Search for the cell housing the specified text and yield its [x, y] center coordinate. 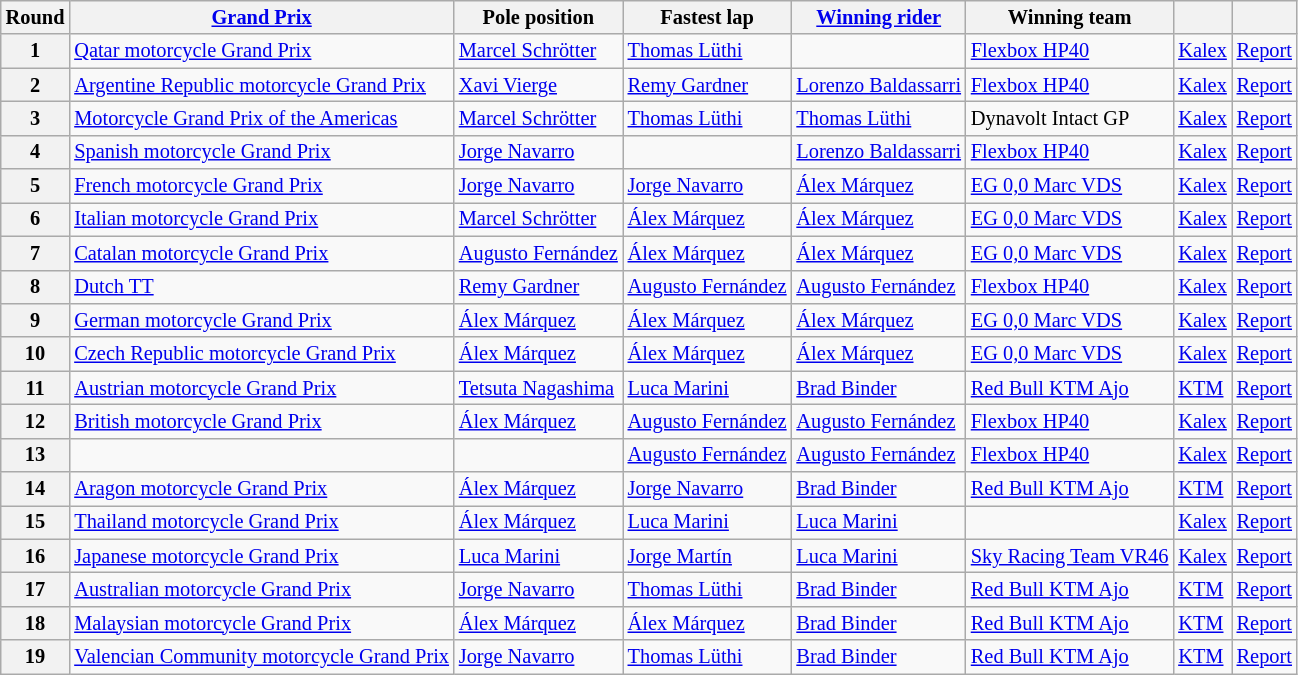
Qatar motorcycle Grand Prix [262, 51]
Thailand motorcycle Grand Prix [262, 522]
Grand Prix [262, 17]
10 [36, 354]
Xavi Vierge [538, 85]
Argentine Republic motorcycle Grand Prix [262, 85]
Motorcycle Grand Prix of the Americas [262, 118]
9 [36, 320]
French motorcycle Grand Prix [262, 186]
14 [36, 489]
19 [36, 657]
2 [36, 85]
Fastest lap [708, 17]
1 [36, 51]
Valencian Community motorcycle Grand Prix [262, 657]
German motorcycle Grand Prix [262, 320]
Spanish motorcycle Grand Prix [262, 152]
6 [36, 219]
11 [36, 388]
Aragon motorcycle Grand Prix [262, 489]
8 [36, 287]
18 [36, 623]
3 [36, 118]
Tetsuta Nagashima [538, 388]
7 [36, 253]
Austrian motorcycle Grand Prix [262, 388]
Sky Racing Team VR46 [1070, 556]
16 [36, 556]
Winning team [1070, 17]
Czech Republic motorcycle Grand Prix [262, 354]
12 [36, 421]
Winning rider [878, 17]
Italian motorcycle Grand Prix [262, 219]
Jorge Martín [708, 556]
15 [36, 522]
Japanese motorcycle Grand Prix [262, 556]
Australian motorcycle Grand Prix [262, 589]
Catalan motorcycle Grand Prix [262, 253]
5 [36, 186]
Pole position [538, 17]
Dutch TT [262, 287]
Dynavolt Intact GP [1070, 118]
13 [36, 455]
British motorcycle Grand Prix [262, 421]
Malaysian motorcycle Grand Prix [262, 623]
Round [36, 17]
17 [36, 589]
4 [36, 152]
